Pinpoint the cell where the given text exists, returning its [x, y] midpoint coordinate. 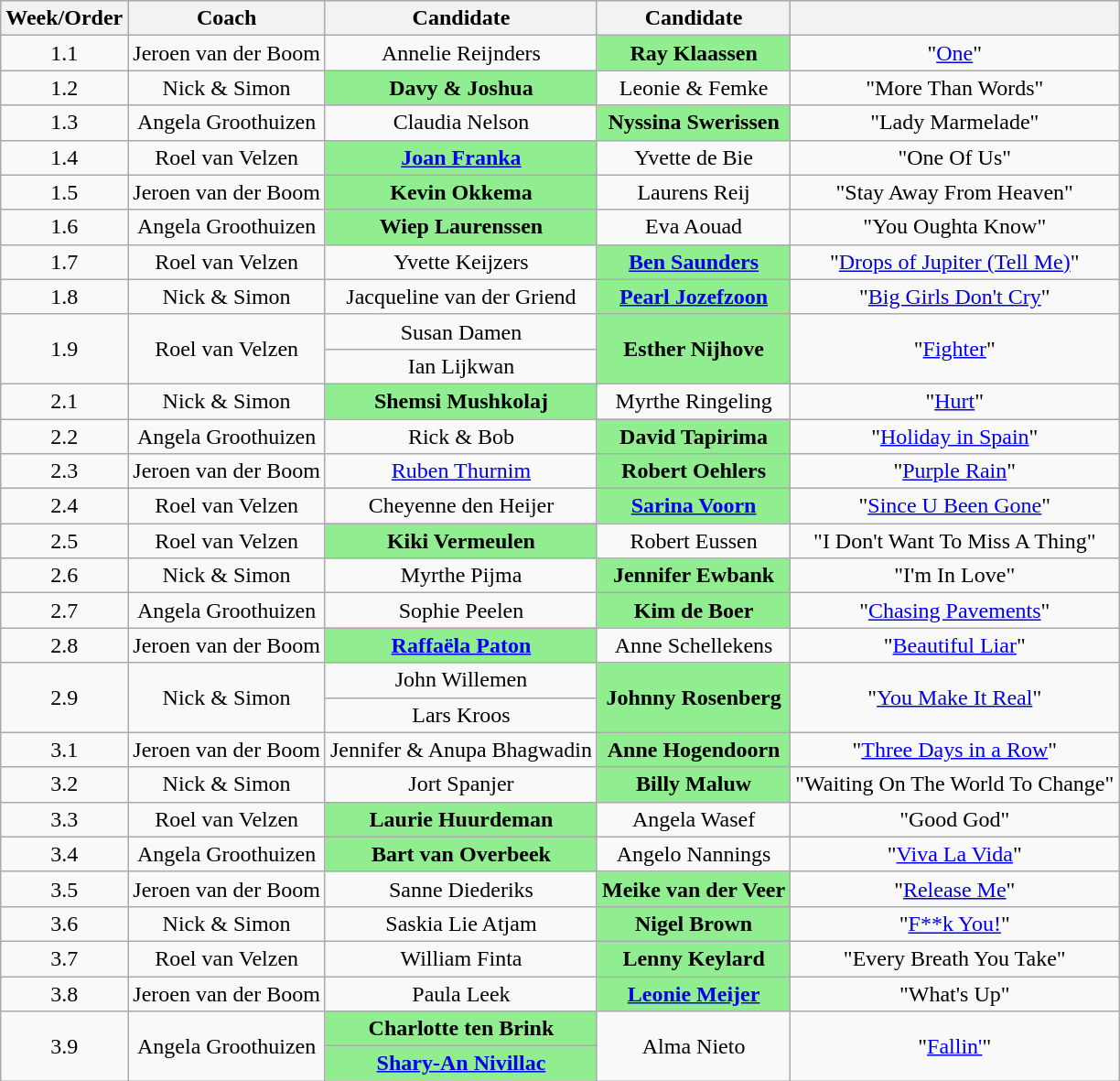
Coach [227, 18]
Pearl Jozefzoon [694, 297]
Yvette de Bie [694, 157]
Johnny Rosenberg [694, 697]
3.9 [64, 1046]
Ruben Thurnim [461, 471]
3.1 [64, 750]
Annelie Reijnders [461, 53]
"Fighter" [955, 349]
Eva Aouad [694, 227]
Myrthe Ringeling [694, 401]
"Lady Marmelade" [955, 123]
"Viva La Vida" [955, 854]
Week/Order [64, 18]
Robert Eussen [694, 541]
Sophie Peelen [461, 611]
3.5 [64, 889]
Bart van Overbeek [461, 854]
Kevin Okkema [461, 192]
2.1 [64, 401]
"More Than Words" [955, 88]
William Finta [461, 958]
3.2 [64, 784]
1.1 [64, 53]
"Purple Rain" [955, 471]
Alma Nieto [694, 1046]
"Release Me" [955, 889]
Raffaëla Paton [461, 645]
Billy Maluw [694, 784]
Anne Hogendoorn [694, 750]
"You Make It Real" [955, 697]
"Holiday in Spain" [955, 437]
"Since U Been Gone" [955, 506]
Angela Wasef [694, 819]
Jacqueline van der Griend [461, 297]
Kim de Boer [694, 611]
David Tapirima [694, 437]
Lars Kroos [461, 715]
1.5 [64, 192]
3.7 [64, 958]
Laurens Reij [694, 192]
"Chasing Pavements" [955, 611]
3.6 [64, 924]
Esther Nijhove [694, 349]
Ben Saunders [694, 262]
"Stay Away From Heaven" [955, 192]
Shary-An Nivillac [461, 1064]
1.4 [64, 157]
1.2 [64, 88]
Joan Franka [461, 157]
Nyssina Swerissen [694, 123]
"What's Up" [955, 993]
1.7 [64, 262]
"I'm In Love" [955, 576]
"You Oughta Know" [955, 227]
"One" [955, 53]
Leonie & Femke [694, 88]
Davy & Joshua [461, 88]
Lenny Keylard [694, 958]
2.3 [64, 471]
"Beautiful Liar" [955, 645]
"I Don't Want To Miss A Thing" [955, 541]
Shemsi Mushkolaj [461, 401]
Robert Oehlers [694, 471]
"Every Breath You Take" [955, 958]
Susan Damen [461, 331]
"Hurt" [955, 401]
"Good God" [955, 819]
Claudia Nelson [461, 123]
Sarina Voorn [694, 506]
Sanne Diederiks [461, 889]
1.9 [64, 349]
2.6 [64, 576]
Jort Spanjer [461, 784]
2.4 [64, 506]
Jennifer Ewbank [694, 576]
Rick & Bob [461, 437]
Saskia Lie Atjam [461, 924]
Leonie Meijer [694, 993]
"Drops of Jupiter (Tell Me)" [955, 262]
Wiep Laurenssen [461, 227]
Meike van der Veer [694, 889]
3.3 [64, 819]
Charlotte ten Brink [461, 1029]
2.2 [64, 437]
Jennifer & Anupa Bhagwadin [461, 750]
Laurie Huurdeman [461, 819]
"Fallin'" [955, 1046]
Anne Schellekens [694, 645]
3.8 [64, 993]
2.8 [64, 645]
Nigel Brown [694, 924]
Paula Leek [461, 993]
John Willemen [461, 680]
"Three Days in a Row" [955, 750]
"Waiting On The World To Change" [955, 784]
Cheyenne den Heijer [461, 506]
Kiki Vermeulen [461, 541]
Myrthe Pijma [461, 576]
2.5 [64, 541]
Angelo Nannings [694, 854]
2.7 [64, 611]
1.6 [64, 227]
"F**k You!" [955, 924]
Ray Klaassen [694, 53]
Yvette Keijzers [461, 262]
3.4 [64, 854]
"Big Girls Don't Cry" [955, 297]
Ian Lijkwan [461, 366]
1.8 [64, 297]
2.9 [64, 697]
1.3 [64, 123]
"One Of Us" [955, 157]
